Determine the [X, Y] coordinate at the center of the cell enclosing the given text.  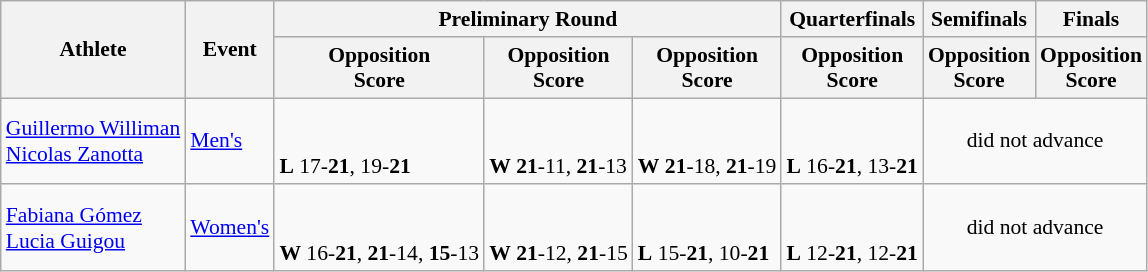
Fabiana Gómez Lucia Guigou [94, 228]
Men's [230, 142]
Semifinals [979, 19]
Finals [1091, 19]
W 21-18, 21-19 [708, 142]
L 12-21, 12-21 [852, 228]
W 16-21, 21-14, 15-13 [379, 228]
Quarterfinals [852, 19]
L 15-21, 10-21 [708, 228]
L 16-21, 13-21 [852, 142]
L 17-21, 19-21 [379, 142]
W 21-12, 21-15 [558, 228]
Event [230, 50]
Preliminary Round [528, 19]
Guillermo Williman Nicolas Zanotta [94, 142]
Athlete [94, 50]
Women's [230, 228]
W 21-11, 21-13 [558, 142]
